Identify which cell holds the provided text, then report its [X, Y] central coordinate. 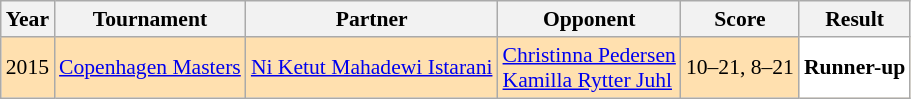
Tournament [150, 19]
Result [854, 19]
Score [740, 19]
Copenhagen Masters [150, 68]
Ni Ketut Mahadewi Istarani [372, 68]
Runner-up [854, 68]
2015 [28, 68]
10–21, 8–21 [740, 68]
Year [28, 19]
Opponent [590, 19]
Christinna Pedersen Kamilla Rytter Juhl [590, 68]
Partner [372, 19]
